Capture the cell that displays the provided text and extract its (X, Y) central coordinate. 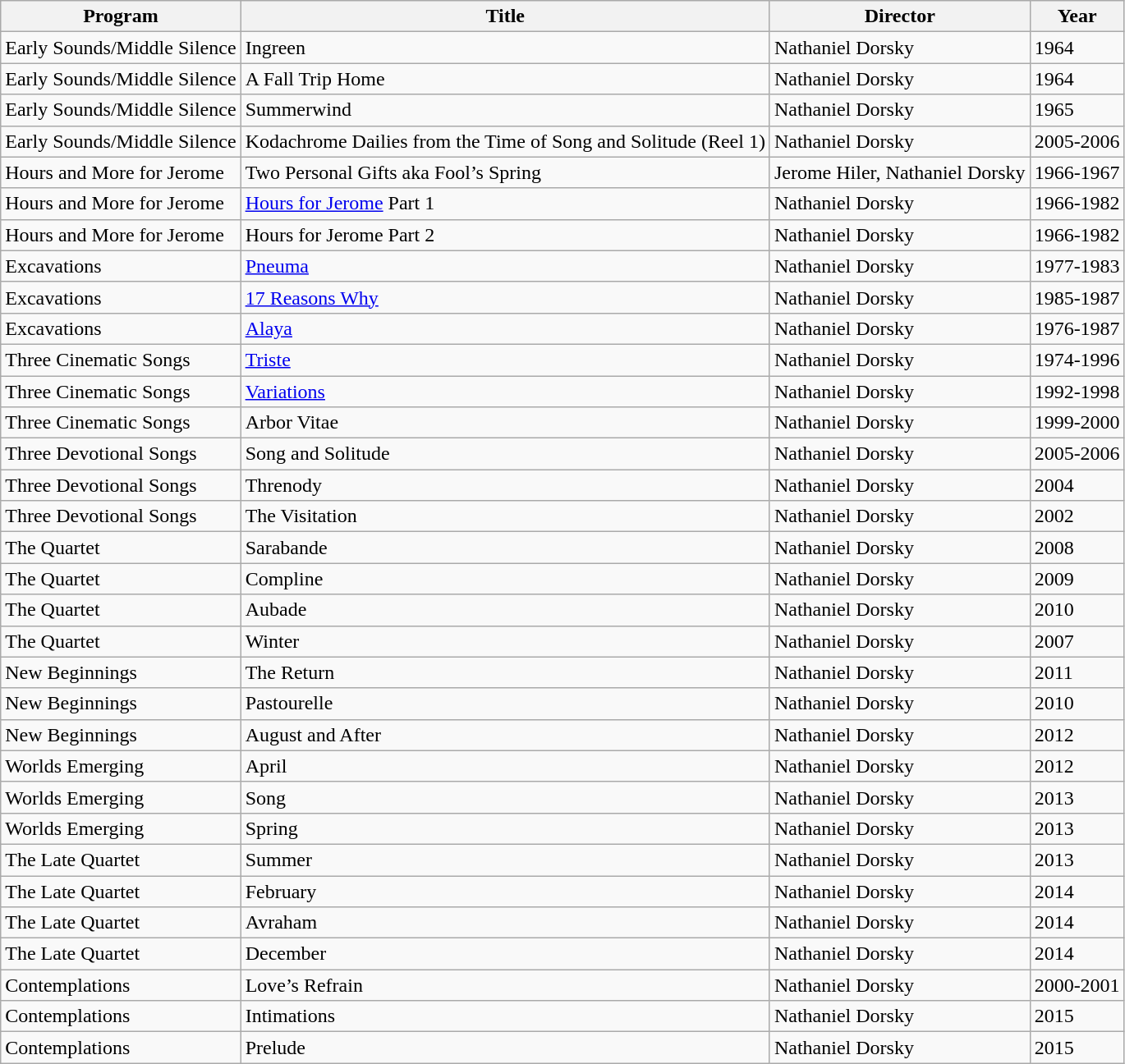
1965 (1077, 110)
Compline (505, 579)
Title (505, 16)
Avraham (505, 923)
Winter (505, 641)
Sarabande (505, 548)
Summer (505, 860)
Prelude (505, 1048)
Love’s Refrain (505, 985)
2004 (1077, 485)
1992-1998 (1077, 392)
Pneuma (505, 266)
Aubade (505, 610)
April (505, 766)
Program (121, 16)
Year (1077, 16)
The Return (505, 672)
1999-2000 (1077, 423)
The Visitation (505, 516)
Ingreen (505, 48)
Song and Solitude (505, 454)
2002 (1077, 516)
2000-2001 (1077, 985)
Jerome Hiler, Nathaniel Dorsky (900, 172)
August and After (505, 735)
Threnody (505, 485)
Hours for Jerome Part 2 (505, 235)
A Fall Trip Home (505, 79)
Variations (505, 392)
December (505, 954)
Arbor Vitae (505, 423)
1966-1967 (1077, 172)
1985-1987 (1077, 297)
Pastourelle (505, 704)
2011 (1077, 672)
February (505, 891)
1976-1987 (1077, 328)
Hours for Jerome Part 1 (505, 204)
17 Reasons Why (505, 297)
Kodachrome Dailies from the Time of Song and Solitude (Reel 1) (505, 141)
Song (505, 797)
Director (900, 16)
2009 (1077, 579)
Triste (505, 360)
1974-1996 (1077, 360)
1977-1983 (1077, 266)
Summerwind (505, 110)
Alaya (505, 328)
2008 (1077, 548)
Intimations (505, 1016)
2007 (1077, 641)
Spring (505, 828)
Two Personal Gifts aka Fool’s Spring (505, 172)
